Detect which cell encompasses the target text, then output its (x, y) center coordinate. 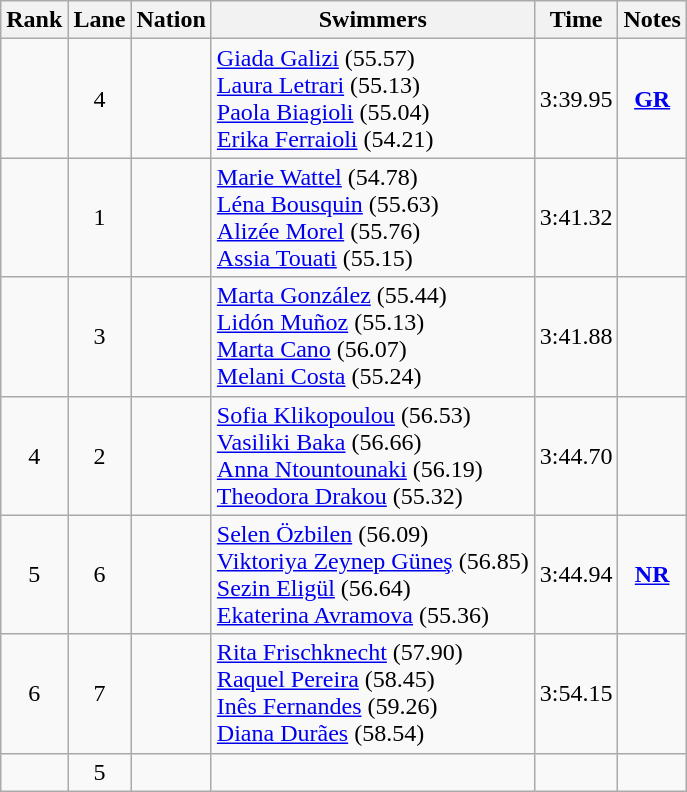
Nation (171, 20)
NR (652, 574)
Swimmers (372, 20)
Sofia Klikopoulou (56.53)Vasiliki Baka (56.66)Anna Ntountounaki (56.19)Theodora Drakou (55.32) (372, 456)
Marie Wattel (54.78)Léna Bousquin (55.63)Alizée Morel (55.76)Assia Touati (55.15) (372, 218)
3:44.70 (576, 456)
GR (652, 98)
Rita Frischknecht (57.90)Raquel Pereira (58.45)Inês Fernandes (59.26)Diana Durães (58.54) (372, 694)
3:54.15 (576, 694)
3:41.32 (576, 218)
Notes (652, 20)
Giada Galizi (55.57)Laura Letrari (55.13)Paola Biagioli (55.04)Erika Ferraioli (54.21) (372, 98)
Lane (100, 20)
3 (100, 336)
3:44.94 (576, 574)
7 (100, 694)
Rank (34, 20)
3:39.95 (576, 98)
3:41.88 (576, 336)
Selen Özbilen (56.09)Viktoriya Zeynep Güneş (56.85)Sezin Eligül (56.64)Ekaterina Avramova (55.36) (372, 574)
Marta González (55.44)Lidón Muñoz (55.13)Marta Cano (56.07)Melani Costa (55.24) (372, 336)
2 (100, 456)
1 (100, 218)
Time (576, 20)
